Find where the given text appears and provide that cell's center as (X, Y) coordinate. 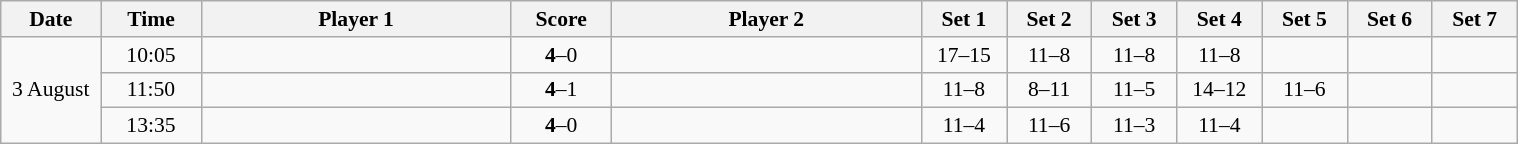
3 August (51, 90)
Set 7 (1474, 19)
11–3 (1134, 126)
11:50 (151, 90)
Set 2 (1048, 19)
Set 6 (1390, 19)
Set 1 (964, 19)
Time (151, 19)
Set 5 (1304, 19)
10:05 (151, 55)
Date (51, 19)
Score (561, 19)
Player 2 (766, 19)
13:35 (151, 126)
11–5 (1134, 90)
14–12 (1220, 90)
4–1 (561, 90)
8–11 (1048, 90)
Player 1 (356, 19)
Set 3 (1134, 19)
Set 4 (1220, 19)
17–15 (964, 55)
